Determine the [x, y] coordinate at the center of the cell enclosing the given text.  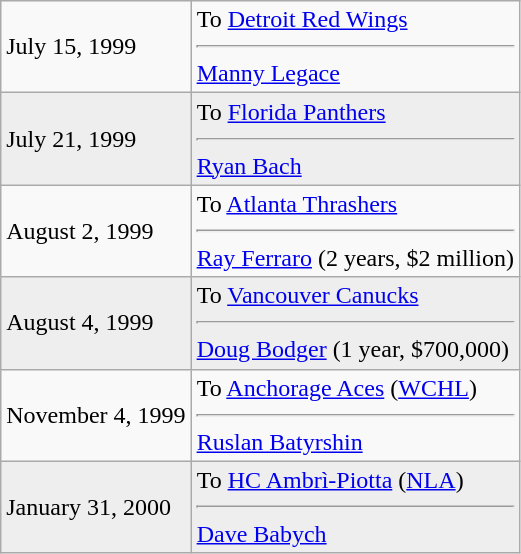
January 31, 2000 [96, 507]
August 4, 1999 [96, 323]
November 4, 1999 [96, 415]
To Atlanta ThrashersRay Ferraro (2 years, $2 million) [355, 231]
To HC Ambrì-Piotta (NLA)Dave Babych [355, 507]
July 15, 1999 [96, 47]
July 21, 1999 [96, 139]
To Detroit Red WingsManny Legace [355, 47]
To Florida PanthersRyan Bach [355, 139]
To Vancouver CanucksDoug Bodger (1 year, $700,000) [355, 323]
To Anchorage Aces (WCHL)Ruslan Batyrshin [355, 415]
August 2, 1999 [96, 231]
